Locate the cell with the specified text and output its (X, Y) center coordinate. 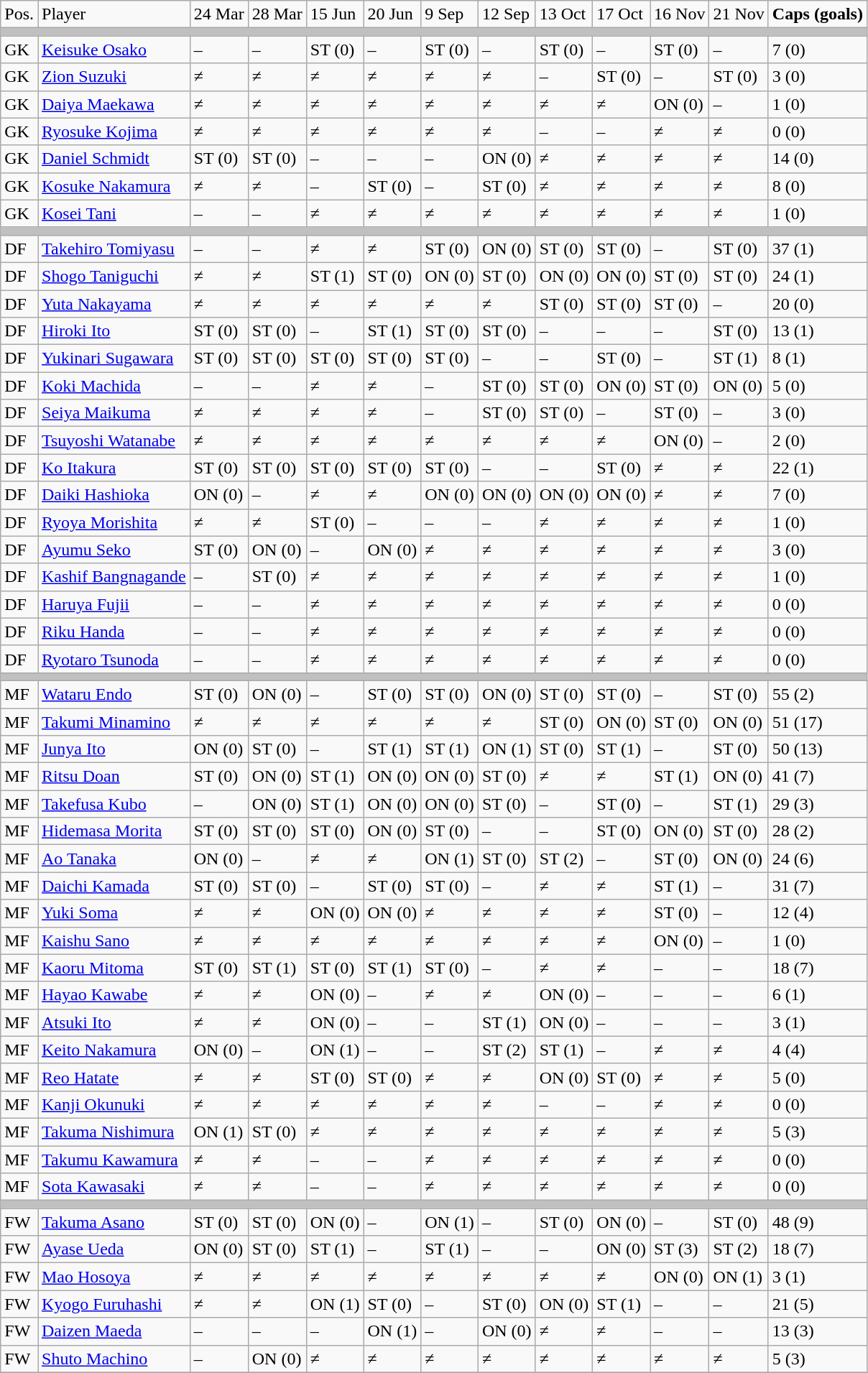
48 (9) (818, 1222)
Yuta Nakayama (114, 304)
Takuma Nishimura (114, 1132)
Shuto Machino (114, 1359)
Ryotaro Tsunoda (114, 659)
Ao Tanaka (114, 859)
Ritsu Doan (114, 777)
20 Jun (392, 14)
24 Mar (218, 14)
Hayao Kawabe (114, 995)
Takehiro Tomiyasu (114, 249)
Kosei Tani (114, 213)
13 Oct (564, 14)
Tsuyoshi Watanabe (114, 440)
4 (4) (818, 1050)
28 Mar (277, 14)
2 (0) (818, 440)
Daniel Schmidt (114, 159)
20 (0) (818, 304)
Kosuke Nakamura (114, 186)
24 (1) (818, 276)
6 (1) (818, 995)
13 (1) (818, 331)
Hiroki Ito (114, 331)
12 Sep (507, 14)
37 (1) (818, 249)
Kanji Okunuki (114, 1104)
Seiya Maikuma (114, 413)
Ayase Ueda (114, 1249)
Kyogo Furuhashi (114, 1304)
Koki Machida (114, 386)
Kaoru Mitoma (114, 968)
Takefusa Kubo (114, 804)
Daiya Maekawa (114, 104)
Daichi Kamada (114, 886)
22 (1) (818, 468)
Riku Handa (114, 632)
15 Jun (335, 14)
41 (7) (818, 777)
Wataru Endo (114, 694)
Ko Itakura (114, 468)
Shogo Taniguchi (114, 276)
Reo Hatate (114, 1077)
17 Oct (622, 14)
Daizen Maeda (114, 1331)
Hidemasa Morita (114, 831)
Keito Nakamura (114, 1050)
Daiki Hashioka (114, 495)
Mao Hosoya (114, 1277)
Takumi Minamino (114, 722)
Junya Ito (114, 749)
21 (5) (818, 1304)
8 (0) (818, 186)
28 (2) (818, 831)
Pos. (19, 14)
Yukinari Sugawara (114, 359)
Takumu Kawamura (114, 1159)
31 (7) (818, 886)
55 (2) (818, 694)
Sota Kawasaki (114, 1187)
21 Nov (739, 14)
Ryoya Morishita (114, 522)
Keisuke Osako (114, 50)
Kashif Bangnagande (114, 577)
12 (4) (818, 913)
Yuki Soma (114, 913)
8 (1) (818, 359)
Ayumu Seko (114, 550)
29 (3) (818, 804)
Kaishu Sano (114, 940)
9 Sep (450, 14)
13 (3) (818, 1331)
24 (6) (818, 859)
Atsuki Ito (114, 1022)
Zion Suzuki (114, 77)
Takuma Asano (114, 1222)
50 (13) (818, 749)
Ryosuke Kojima (114, 131)
51 (17) (818, 722)
Player (114, 14)
16 Nov (680, 14)
Caps (goals) (818, 14)
14 (0) (818, 159)
Haruya Fujii (114, 604)
ST (3) (680, 1249)
